Return the (X, Y) coordinate for the center point of the cell that contains the specified text.  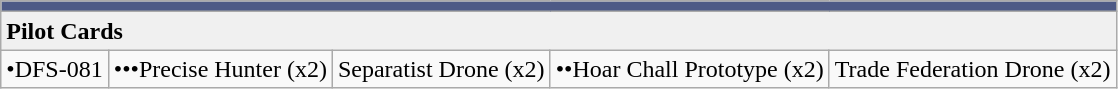
••Hoar Chall Prototype (x2) (690, 69)
Separatist Drone (x2) (441, 69)
Trade Federation Drone (x2) (972, 69)
•••Precise Hunter (x2) (220, 69)
•DFS-081 (54, 69)
Pilot Cards (558, 31)
